Locate the cell with the specified text and output its [X, Y] center coordinate. 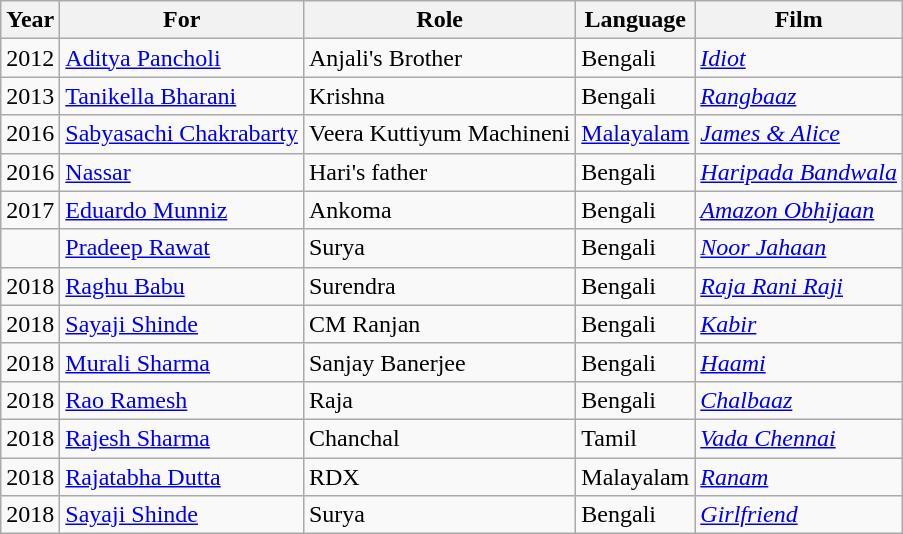
Chalbaaz [799, 400]
Amazon Obhijaan [799, 210]
CM Ranjan [439, 324]
Surendra [439, 286]
Haripada Bandwala [799, 172]
Kabir [799, 324]
2012 [30, 58]
Film [799, 20]
Vada Chennai [799, 438]
Murali Sharma [182, 362]
Rajatabha Dutta [182, 477]
Rao Ramesh [182, 400]
Tanikella Bharani [182, 96]
2013 [30, 96]
Sabyasachi Chakrabarty [182, 134]
Raja [439, 400]
Noor Jahaan [799, 248]
Anjali's Brother [439, 58]
Ranam [799, 477]
Veera Kuttiyum Machineni [439, 134]
Girlfriend [799, 515]
Nassar [182, 172]
Raghu Babu [182, 286]
Year [30, 20]
Aditya Pancholi [182, 58]
James & Alice [799, 134]
Eduardo Munniz [182, 210]
Raja Rani Raji [799, 286]
Hari's father [439, 172]
For [182, 20]
Idiot [799, 58]
Ankoma [439, 210]
RDX [439, 477]
Haami [799, 362]
Language [636, 20]
Rajesh Sharma [182, 438]
Tamil [636, 438]
Rangbaaz [799, 96]
Role [439, 20]
Chanchal [439, 438]
2017 [30, 210]
Pradeep Rawat [182, 248]
Krishna [439, 96]
Sanjay Banerjee [439, 362]
